Pinpoint the cell where the given text exists, returning its (x, y) midpoint coordinate. 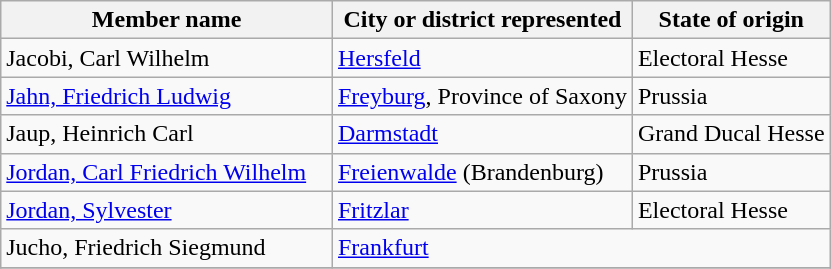
Hersfeld (482, 58)
Fritzlar (482, 210)
Jahn, Friedrich Ludwig (167, 96)
State of origin (731, 20)
Jordan, Sylvester (167, 210)
Freienwalde (Brandenburg) (482, 172)
Jaup, Heinrich Carl (167, 134)
Darmstadt (482, 134)
Member name (167, 20)
Grand Ducal Hesse (731, 134)
Jordan, Carl Friedrich Wilhelm (167, 172)
City or district represented (482, 20)
Jucho, Friedrich Siegmund (167, 248)
Freyburg, Province of Saxony (482, 96)
Jacobi, Carl Wilhelm (167, 58)
Frankfurt (581, 248)
